Determine the (x, y) coordinate at the center of the cell enclosing the given text.  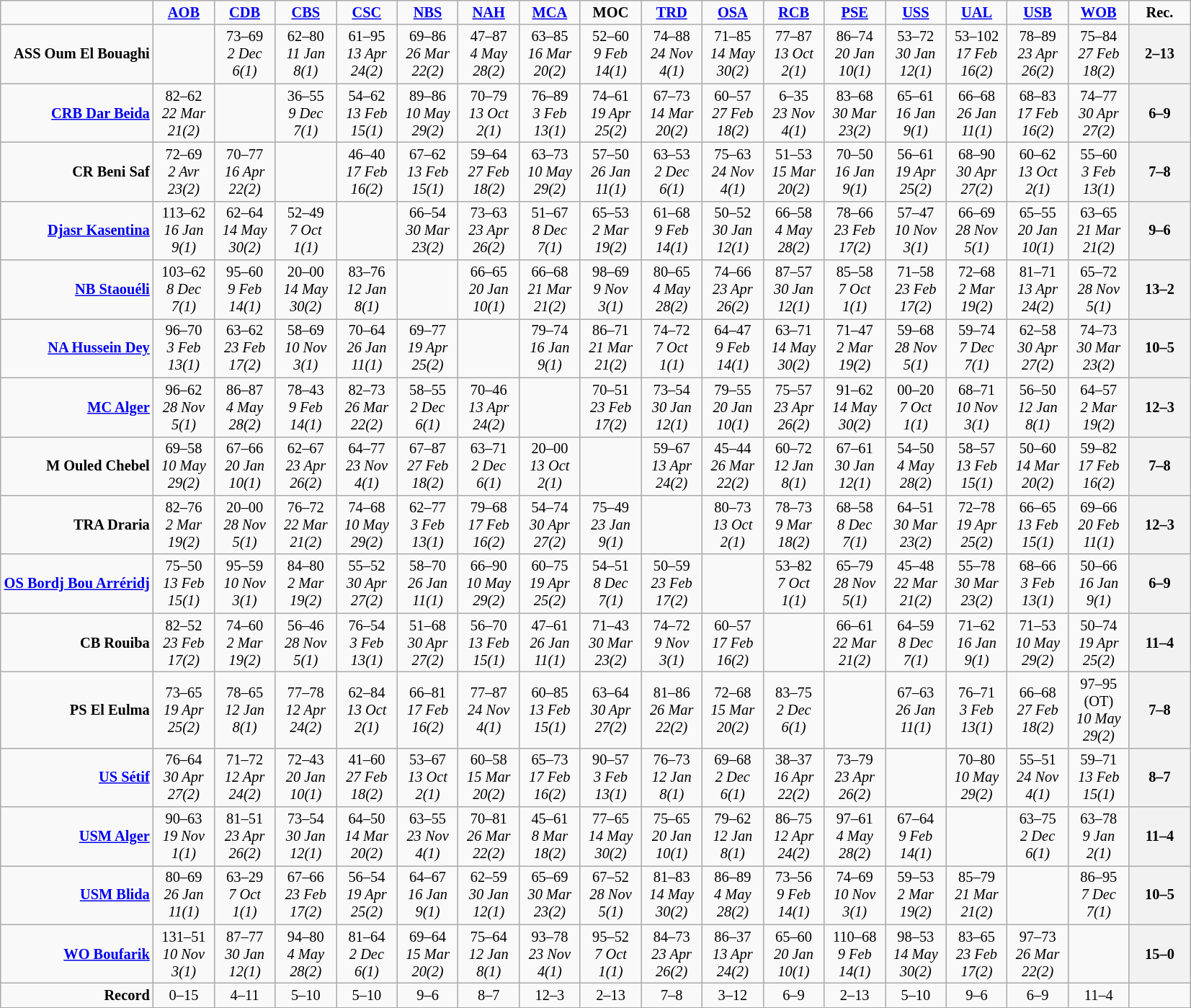
80–7313 Oct 2(1) (733, 525)
64–6716 Jan 9(1) (428, 895)
67–6326 Jan 11(1) (915, 710)
73–6519 Apr 25(2) (184, 710)
67–8727 Feb 18(2) (428, 466)
71–5823 Feb 17(2) (915, 290)
86–894 May 28(2) (733, 895)
73–7923 Apr 26(2) (855, 777)
63–5523 Nov 4(1) (428, 837)
74–6119 Apr 25(2) (611, 113)
65–7228 Nov 5(1) (1098, 290)
50–6014 Mar 20(2) (1038, 466)
NA Hussein Dey (77, 348)
54–504 May 28(2) (915, 466)
81–5123 Apr 26(2) (245, 837)
60–7519 Apr 25(2) (550, 584)
US Sétif (77, 777)
65–5520 Jan 10(1) (1038, 231)
70–5123 Feb 17(2) (611, 407)
110–689 Feb 14(1) (855, 954)
71–7212 Apr 24(2) (245, 777)
96–703 Feb 13(1) (184, 348)
CDB (245, 12)
51–5315 Mar 20(2) (794, 171)
TRD (672, 12)
62–6723 Apr 26(2) (305, 466)
73–569 Feb 14(1) (794, 895)
86–7420 Jan 10(1) (855, 54)
74–729 Nov 3(1) (672, 643)
71–6216 Jan 9(1) (977, 643)
67–6213 Feb 15(1) (428, 171)
CBS (305, 12)
84–802 Mar 19(2) (305, 584)
131–5110 Nov 3(1) (184, 954)
75–6520 Jan 10(1) (672, 837)
86–957 Dec 7(1) (1098, 895)
46–4017 Feb 16(2) (367, 171)
57–4710 Nov 3(1) (915, 231)
00–207 Oct 1(1) (915, 407)
50–6616 Jan 9(1) (1098, 584)
63–789 Jan 2(1) (1098, 837)
79–6212 Jan 8(1) (733, 837)
90–573 Feb 13(1) (611, 777)
56–4628 Nov 5(1) (305, 643)
38–3716 Apr 22(2) (794, 777)
USM Blida (77, 895)
67–649 Feb 14(1) (915, 837)
83–7612 Jan 8(1) (367, 290)
63–8516 Mar 20(2) (550, 54)
66–5430 Mar 23(2) (428, 231)
97–95 (OT)10 May 29(2) (1098, 710)
73–692 Dec 6(1) (245, 54)
45–4426 Mar 22(2) (733, 466)
62–6414 May 30(2) (245, 231)
97–7326 Mar 22(2) (1038, 954)
NB Staouéli (77, 290)
OS Bordj Bou Arréridj (77, 584)
78–739 Mar 18(2) (794, 525)
73–6323 Apr 26(2) (489, 231)
70–4613 Apr 24(2) (489, 407)
60–6213 Oct 2(1) (1038, 171)
66–6122 Mar 21(2) (855, 643)
67–6130 Jan 12(1) (855, 466)
56–5419 Apr 25(2) (367, 895)
66–6513 Feb 15(1) (1038, 525)
66–6928 Nov 5(1) (977, 231)
59–747 Dec 7(1) (977, 348)
CR Beni Saf (77, 171)
55–603 Feb 13(1) (1098, 171)
71–8514 May 30(2) (733, 54)
79–6817 Feb 16(2) (489, 525)
47–6126 Jan 11(1) (550, 643)
63–752 Dec 6(1) (1038, 837)
70–8126 Mar 22(2) (489, 837)
85–587 Oct 1(1) (855, 290)
58–6910 Nov 3(1) (305, 348)
103–628 Dec 7(1) (184, 290)
47–874 May 28(2) (489, 54)
USB (1038, 12)
60–8513 Feb 15(1) (550, 710)
PS El Eulma (77, 710)
65–6116 Jan 9(1) (915, 113)
53–7230 Jan 12(1) (915, 54)
74–7730 Apr 27(2) (1098, 113)
69–682 Dec 6(1) (733, 777)
55–5230 Apr 27(2) (367, 584)
NBS (428, 12)
75–8427 Feb 18(2) (1098, 54)
56–7013 Feb 15(1) (489, 643)
86–7512 Apr 24(2) (794, 837)
61–689 Feb 14(1) (672, 231)
53–6713 Oct 2(1) (428, 777)
96–6228 Nov 5(1) (184, 407)
MOC (611, 12)
20–0014 May 30(2) (305, 290)
60–7212 Jan 8(1) (794, 466)
52–497 Oct 1(1) (305, 231)
64–7723 Nov 4(1) (367, 466)
74–8824 Nov 4(1) (672, 54)
59–532 Mar 19(2) (915, 895)
84–7323 Apr 26(2) (672, 954)
60–5727 Feb 18(2) (733, 113)
74–7330 Mar 23(2) (1098, 348)
75–5013 Feb 15(1) (184, 584)
20–0013 Oct 2(1) (550, 466)
76–7222 Mar 21(2) (305, 525)
86–874 May 28(2) (245, 407)
PSE (855, 12)
75–4923 Jan 9(1) (611, 525)
MC Alger (77, 407)
65–7317 Feb 16(2) (550, 777)
NAH (489, 12)
USS (915, 12)
68–8317 Feb 16(2) (1038, 113)
72–692 Avr 23(2) (184, 171)
79–7416 Jan 9(1) (550, 348)
WO Boufarik (77, 954)
83–752 Dec 6(1) (794, 710)
66–6821 Mar 21(2) (550, 290)
95–609 Feb 14(1) (245, 290)
55–7830 Mar 23(2) (977, 584)
57–5026 Jan 11(1) (611, 171)
71–4330 Mar 23(2) (611, 643)
ASS Oum El Bouaghi (77, 54)
4–11 (245, 995)
95–5910 Nov 3(1) (245, 584)
60–5815 Mar 20(2) (489, 777)
58–7026 Jan 11(1) (428, 584)
98–5314 May 30(2) (915, 954)
CB Rouiba (77, 643)
77–8713 Oct 2(1) (794, 54)
76–7312 Jan 8(1) (672, 777)
64–598 Dec 7(1) (915, 643)
77–7812 Apr 24(2) (305, 710)
70–8010 May 29(2) (977, 777)
59–8217 Feb 16(2) (1098, 466)
65–532 Mar 19(2) (611, 231)
72–682 Mar 19(2) (977, 290)
59–6828 Nov 5(1) (915, 348)
63–6521 Mar 21(2) (1098, 231)
70–7913 Oct 2(1) (489, 113)
63–6223 Feb 17(2) (245, 348)
62–8011 Jan 8(1) (305, 54)
UAL (977, 12)
54–518 Dec 7(1) (611, 584)
74–6810 May 29(2) (367, 525)
74–602 Mar 19(2) (245, 643)
20–0028 Nov 5(1) (245, 525)
66–6520 Jan 10(1) (489, 290)
54–6213 Feb 15(1) (367, 113)
45–618 Mar 18(2) (550, 837)
66–8117 Feb 16(2) (428, 710)
69–6415 Mar 20(2) (428, 954)
59–6713 Apr 24(2) (672, 466)
63–712 Dec 6(1) (489, 466)
56–6119 Apr 25(2) (915, 171)
87–7730 Jan 12(1) (245, 954)
71–5310 May 29(2) (1038, 643)
0–15 (184, 995)
67–6620 Jan 10(1) (245, 466)
WOB (1098, 12)
69–5810 May 29(2) (184, 466)
62–5930 Jan 12(1) (489, 895)
74–727 Oct 1(1) (672, 348)
74–6623 Apr 26(2) (733, 290)
69–6620 Feb 11(1) (1098, 525)
78–439 Feb 14(1) (305, 407)
76–543 Feb 13(1) (367, 643)
80–654 May 28(2) (672, 290)
RCB (794, 12)
91–6214 May 30(2) (855, 407)
TRA Draria (77, 525)
53–10217 Feb 16(2) (977, 54)
51–678 Dec 7(1) (550, 231)
59–6427 Feb 18(2) (489, 171)
63–532 Dec 6(1) (672, 171)
79–5520 Jan 10(1) (733, 407)
83–6830 Mar 23(2) (855, 113)
70–7716 Apr 22(2) (245, 171)
Record (77, 995)
74–6910 Nov 3(1) (855, 895)
67–6623 Feb 17(2) (305, 895)
64–479 Feb 14(1) (733, 348)
66–9010 May 29(2) (489, 584)
75–6412 Jan 8(1) (489, 954)
OSA (733, 12)
66–6827 Feb 18(2) (1038, 710)
59–7113 Feb 15(1) (1098, 777)
68–9030 Apr 27(2) (977, 171)
60–5717 Feb 16(2) (733, 643)
71–472 Mar 19(2) (855, 348)
MCA (550, 12)
86–7121 Mar 21(2) (611, 348)
58–552 Dec 6(1) (428, 407)
81–8314 May 30(2) (672, 895)
81–7113 Apr 24(2) (1038, 290)
62–773 Feb 13(1) (428, 525)
85–7921 Mar 21(2) (977, 895)
64–572 Mar 19(2) (1098, 407)
75–6324 Nov 4(1) (733, 171)
97–614 May 28(2) (855, 837)
113–6216 Jan 9(1) (184, 231)
52–609 Feb 14(1) (611, 54)
81–642 Dec 6(1) (367, 954)
78–6623 Feb 17(2) (855, 231)
3–12 (733, 995)
67–7314 Mar 20(2) (672, 113)
68–7110 Nov 3(1) (977, 407)
63–6430 Apr 27(2) (611, 710)
USM Alger (77, 837)
90–6319 Nov 1(1) (184, 837)
55–5124 Nov 4(1) (1038, 777)
77–6514 May 30(2) (611, 837)
82–5223 Feb 17(2) (184, 643)
80–6926 Jan 11(1) (184, 895)
70–6426 Jan 11(1) (367, 348)
72–7819 Apr 25(2) (977, 525)
87–5730 Jan 12(1) (794, 290)
53–827 Oct 1(1) (794, 584)
76–6430 Apr 27(2) (184, 777)
76–713 Feb 13(1) (977, 710)
66–6826 Jan 11(1) (977, 113)
50–7419 Apr 25(2) (1098, 643)
83–6523 Feb 17(2) (977, 954)
75–5723 Apr 26(2) (794, 407)
CSC (367, 12)
94–804 May 28(2) (305, 954)
41–6027 Feb 18(2) (367, 777)
86–3713 Apr 24(2) (733, 954)
CRB Dar Beida (77, 113)
50–5230 Jan 12(1) (733, 231)
63–7114 May 30(2) (794, 348)
45–4822 Mar 21(2) (915, 584)
63–7310 May 29(2) (550, 171)
82–6222 Mar 21(2) (184, 113)
68–663 Feb 13(1) (1038, 584)
51–6830 Apr 27(2) (428, 643)
56–5012 Jan 8(1) (1038, 407)
93–7823 Nov 4(1) (550, 954)
72–6815 Mar 20(2) (733, 710)
Rec. (1160, 12)
66–584 May 28(2) (794, 231)
69–8626 Mar 22(2) (428, 54)
81–8626 Mar 22(2) (672, 710)
67–5228 Nov 5(1) (611, 895)
62–5830 Apr 27(2) (1038, 348)
63–297 Oct 1(1) (245, 895)
68–588 Dec 7(1) (855, 525)
65–6020 Jan 10(1) (794, 954)
78–6512 Jan 8(1) (245, 710)
62–8413 Oct 2(1) (367, 710)
AOB (184, 12)
70–5016 Jan 9(1) (855, 171)
98–699 Nov 3(1) (611, 290)
64–5014 Mar 20(2) (367, 837)
Djasr Kasentina (77, 231)
78–8923 Apr 26(2) (1038, 54)
82–7326 Mar 22(2) (367, 407)
61–9513 Apr 24(2) (367, 54)
89–8610 May 29(2) (428, 113)
72–4320 Jan 10(1) (305, 777)
58–5713 Feb 15(1) (977, 466)
50–5923 Feb 17(2) (672, 584)
36–559 Dec 7(1) (305, 113)
M Ouled Chebel (77, 466)
77–8724 Nov 4(1) (489, 710)
69–7719 Apr 25(2) (428, 348)
76–893 Feb 13(1) (550, 113)
65–6930 Mar 23(2) (550, 895)
54–7430 Apr 27(2) (550, 525)
95–527 Oct 1(1) (611, 954)
64–5130 Mar 23(2) (915, 525)
82–762 Mar 19(2) (184, 525)
6–3523 Nov 4(1) (794, 113)
65–7928 Nov 5(1) (855, 584)
15–0 (1160, 954)
13–2 (1160, 290)
